Scan for the cell matching the given text and deliver its (x, y) coordinate at center. 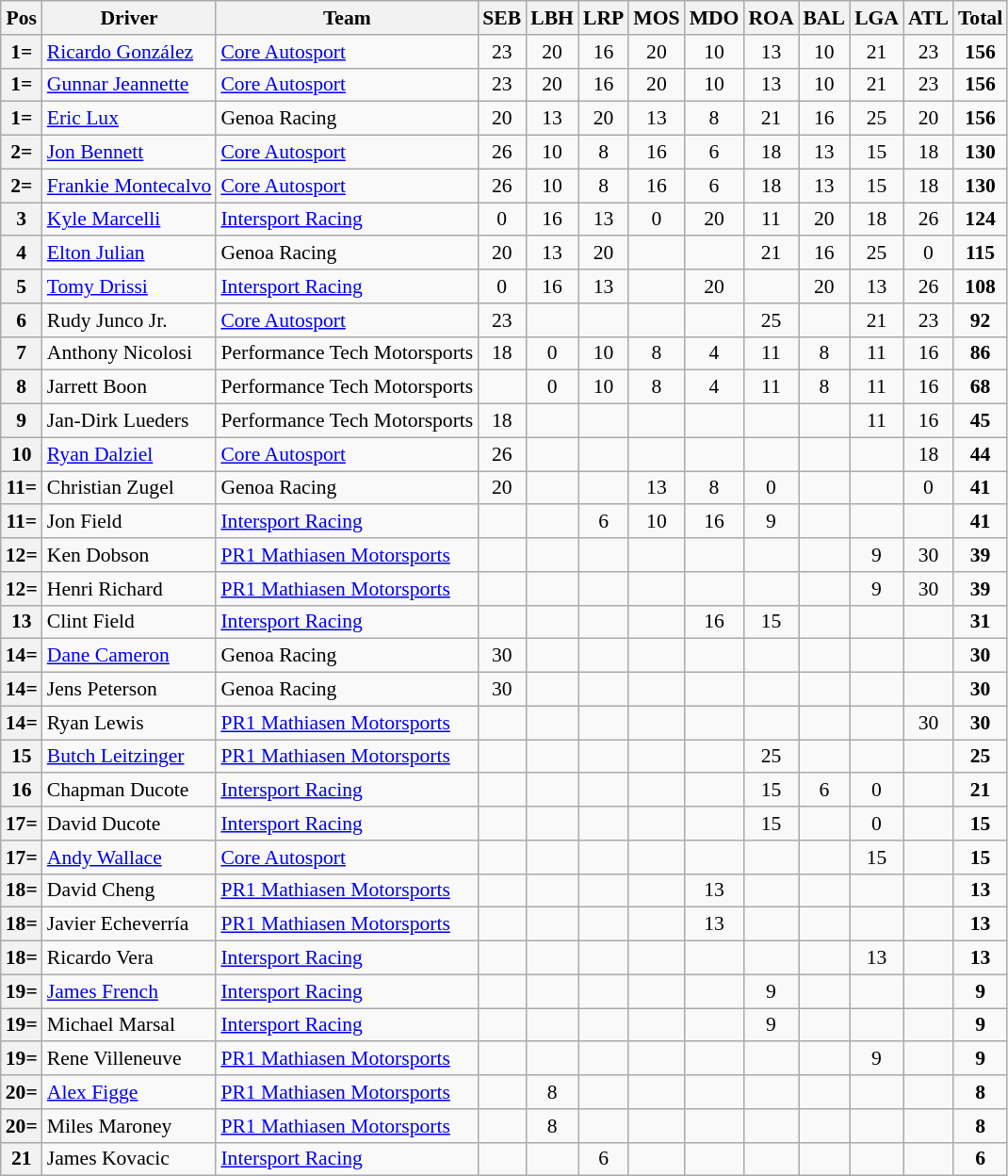
Frankie Montecalvo (130, 186)
Dane Cameron (130, 656)
ROA (771, 18)
Henri Richard (130, 589)
Ryan Dalziel (130, 454)
LGA (876, 18)
5 (22, 286)
LRP (603, 18)
Elton Julian (130, 253)
Ricardo González (130, 52)
Driver (130, 18)
LBH (552, 18)
Jarrett Boon (130, 387)
Kyle Marcelli (130, 220)
Tomy Drissi (130, 286)
Rudy Junco Jr. (130, 320)
Jon Bennett (130, 153)
Michael Marsal (130, 1025)
31 (980, 622)
3 (22, 220)
Chapman Ducote (130, 791)
7 (22, 353)
ATL (929, 18)
45 (980, 421)
Miles Maroney (130, 1126)
Rene Villeneuve (130, 1059)
Clint Field (130, 622)
115 (980, 253)
124 (980, 220)
MDO (714, 18)
Andy Wallace (130, 857)
Pos (22, 18)
86 (980, 353)
Javier Echeverría (130, 924)
Jens Peterson (130, 690)
Team (347, 18)
108 (980, 286)
Ken Dobson (130, 555)
Alex Figge (130, 1092)
David Ducote (130, 824)
68 (980, 387)
Butch Leitzinger (130, 757)
Christian Zugel (130, 488)
Jan-Dirk Lueders (130, 421)
Gunnar Jeannette (130, 85)
Total (980, 18)
James French (130, 991)
SEB (501, 18)
James Kovacic (130, 1159)
MOS (656, 18)
Ricardo Vera (130, 958)
BAL (825, 18)
44 (980, 454)
Jon Field (130, 522)
92 (980, 320)
Anthony Nicolosi (130, 353)
Eric Lux (130, 119)
Ryan Lewis (130, 723)
David Cheng (130, 890)
